Return [x, y] of the center of cell containing provided text 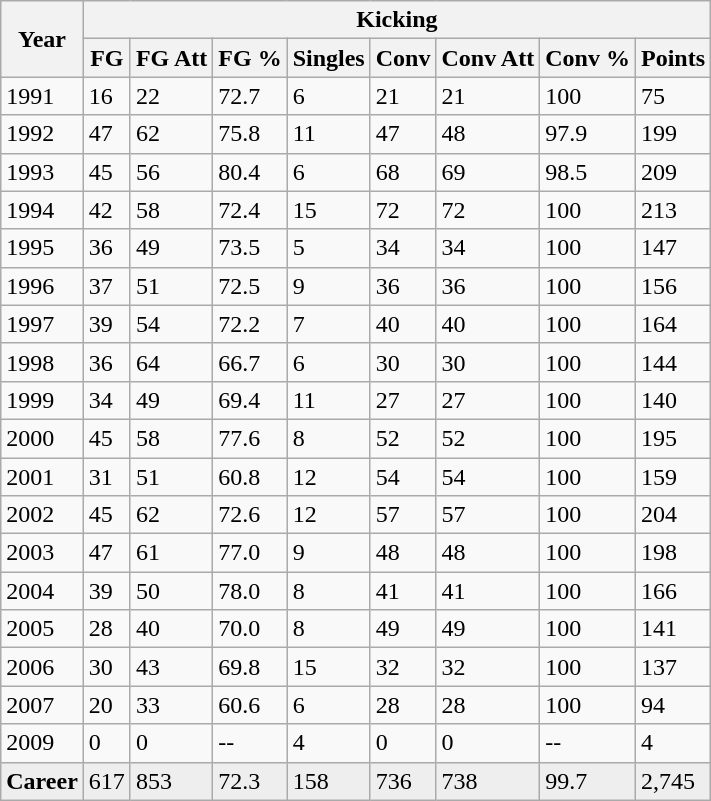
70.0 [250, 629]
137 [672, 667]
FG [106, 58]
198 [672, 553]
33 [171, 705]
Points [672, 58]
77.6 [250, 438]
Year [42, 39]
50 [171, 591]
Conv Att [488, 58]
213 [672, 210]
78.0 [250, 591]
736 [403, 781]
164 [672, 324]
1999 [42, 400]
140 [672, 400]
2000 [42, 438]
72.2 [250, 324]
Kicking [396, 20]
FG % [250, 58]
72.5 [250, 286]
2009 [42, 743]
97.9 [588, 134]
156 [672, 286]
Career [42, 781]
16 [106, 96]
158 [328, 781]
2004 [42, 591]
75 [672, 96]
159 [672, 477]
61 [171, 553]
66.7 [250, 362]
738 [488, 781]
94 [672, 705]
72.3 [250, 781]
141 [672, 629]
1997 [42, 324]
853 [171, 781]
37 [106, 286]
1993 [42, 172]
20 [106, 705]
7 [328, 324]
2005 [42, 629]
1998 [42, 362]
144 [672, 362]
72.4 [250, 210]
1996 [42, 286]
1991 [42, 96]
2003 [42, 553]
98.5 [588, 172]
2006 [42, 667]
2,745 [672, 781]
617 [106, 781]
64 [171, 362]
31 [106, 477]
56 [171, 172]
69 [488, 172]
80.4 [250, 172]
73.5 [250, 248]
2002 [42, 515]
199 [672, 134]
147 [672, 248]
2007 [42, 705]
2001 [42, 477]
42 [106, 210]
75.8 [250, 134]
69.8 [250, 667]
204 [672, 515]
FG Att [171, 58]
195 [672, 438]
5 [328, 248]
Singles [328, 58]
72.7 [250, 96]
22 [171, 96]
77.0 [250, 553]
Conv % [588, 58]
Conv [403, 58]
60.8 [250, 477]
72.6 [250, 515]
69.4 [250, 400]
1994 [42, 210]
1992 [42, 134]
166 [672, 591]
209 [672, 172]
60.6 [250, 705]
68 [403, 172]
99.7 [588, 781]
1995 [42, 248]
43 [171, 667]
